Determine the (X, Y) coordinate at the center of the cell enclosing the given text.  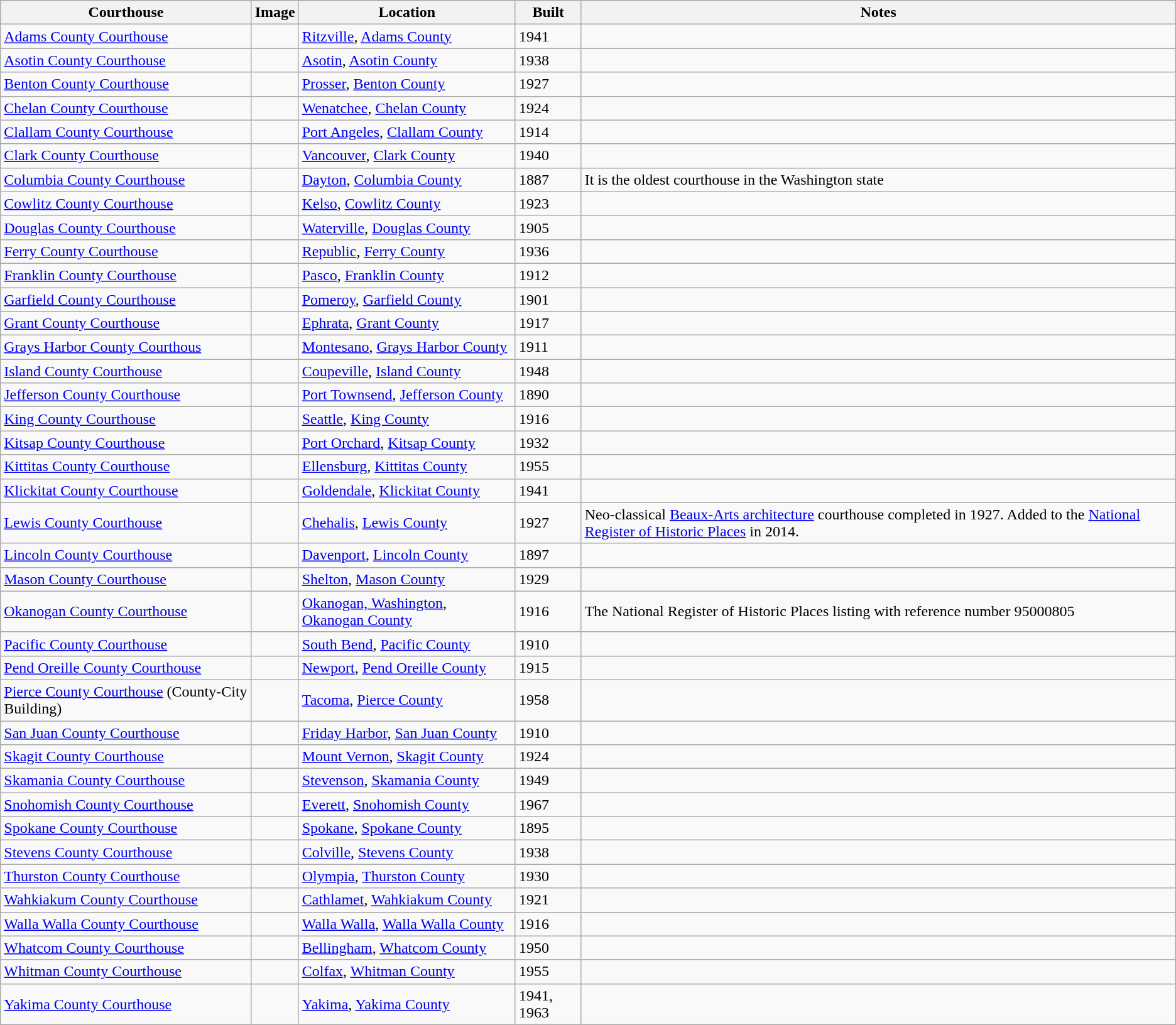
Colfax, Whitman County (407, 972)
Clark County Courthouse (126, 156)
1895 (548, 828)
1911 (548, 347)
Jefferson County Courthouse (126, 395)
Newport, Pend Oreille County (407, 668)
Mason County Courthouse (126, 579)
Cathlamet, Wahkiakum County (407, 900)
1950 (548, 948)
Asotin County Courthouse (126, 60)
Port Townsend, Jefferson County (407, 395)
Port Orchard, Kitsap County (407, 443)
Coupeville, Island County (407, 371)
Pend Oreille County Courthouse (126, 668)
1930 (548, 876)
Waterville, Douglas County (407, 227)
Clallam County Courthouse (126, 132)
Pomeroy, Garfield County (407, 300)
Seattle, King County (407, 419)
Chelan County Courthouse (126, 108)
Tacoma, Pierce County (407, 700)
Ferry County Courthouse (126, 251)
1940 (548, 156)
Kelso, Cowlitz County (407, 203)
Montesano, Grays Harbor County (407, 347)
Columbia County Courthouse (126, 180)
1914 (548, 132)
Ritzville, Adams County (407, 36)
Grays Harbor County Courthous (126, 347)
Everett, Snohomish County (407, 805)
Spokane County Courthouse (126, 828)
Republic, Ferry County (407, 251)
The National Register of Historic Places listing with reference number 95000805 (878, 612)
Whatcom County Courthouse (126, 948)
Stevenson, Skamania County (407, 781)
Vancouver, Clark County (407, 156)
Friday Harbor, San Juan County (407, 733)
Ellensburg, Kittitas County (407, 467)
1897 (548, 555)
Skamania County Courthouse (126, 781)
King County Courthouse (126, 419)
1905 (548, 227)
Courthouse (126, 13)
1887 (548, 180)
Shelton, Mason County (407, 579)
It is the oldest courthouse in the Washington state (878, 180)
Neo-classical Beaux-Arts architecture courthouse completed in 1927. Added to the National Register of Historic Places in 2014. (878, 523)
Okanogan, Washington, Okanogan County (407, 612)
Douglas County Courthouse (126, 227)
Image (275, 13)
Mount Vernon, Skagit County (407, 757)
Goldendale, Klickitat County (407, 491)
Davenport, Lincoln County (407, 555)
Olympia, Thurston County (407, 876)
Grant County Courthouse (126, 323)
Lewis County Courthouse (126, 523)
1917 (548, 323)
1932 (548, 443)
Island County Courthouse (126, 371)
Wenatchee, Chelan County (407, 108)
Yakima County Courthouse (126, 1004)
Kittitas County Courthouse (126, 467)
San Juan County Courthouse (126, 733)
1890 (548, 395)
Chehalis, Lewis County (407, 523)
Lincoln County Courthouse (126, 555)
1901 (548, 300)
Pacific County Courthouse (126, 644)
Location (407, 13)
Built (548, 13)
Thurston County Courthouse (126, 876)
South Bend, Pacific County (407, 644)
Walla Walla, Walla Walla County (407, 924)
Cowlitz County Courthouse (126, 203)
1929 (548, 579)
Whitman County Courthouse (126, 972)
Benton County Courthouse (126, 84)
Port Angeles, Clallam County (407, 132)
Pierce County Courthouse (County-City Building) (126, 700)
Adams County Courthouse (126, 36)
1948 (548, 371)
Okanogan County Courthouse (126, 612)
1967 (548, 805)
Ephrata, Grant County (407, 323)
Garfield County Courthouse (126, 300)
Dayton, Columbia County (407, 180)
Walla Walla County Courthouse (126, 924)
1915 (548, 668)
1923 (548, 203)
Snohomish County Courthouse (126, 805)
1958 (548, 700)
1949 (548, 781)
Notes (878, 13)
Yakima, Yakima County (407, 1004)
Wahkiakum County Courthouse (126, 900)
Spokane, Spokane County (407, 828)
Pasco, Franklin County (407, 275)
Klickitat County Courthouse (126, 491)
1941, 1963 (548, 1004)
1921 (548, 900)
Franklin County Courthouse (126, 275)
Kitsap County Courthouse (126, 443)
1936 (548, 251)
Prosser, Benton County (407, 84)
Stevens County Courthouse (126, 852)
1912 (548, 275)
Bellingham, Whatcom County (407, 948)
Colville, Stevens County (407, 852)
Asotin, Asotin County (407, 60)
Skagit County Courthouse (126, 757)
